Pinpoint the cell where the given text exists, returning its (X, Y) midpoint coordinate. 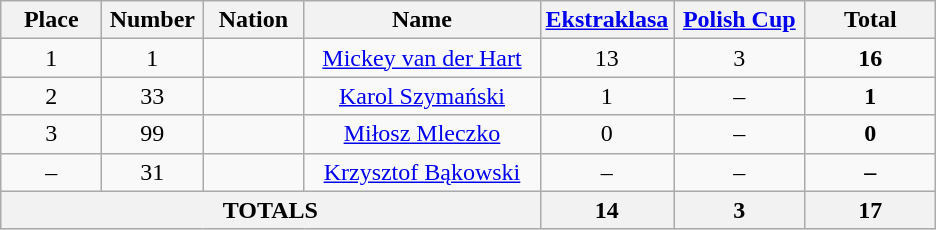
Name (422, 20)
Number (152, 20)
14 (607, 210)
Mickey van der Hart (422, 58)
Krzysztof Bąkowski (422, 172)
Nation (254, 20)
Ekstraklasa (607, 20)
Polish Cup (740, 20)
17 (870, 210)
2 (52, 96)
Karol Szymański (422, 96)
31 (152, 172)
33 (152, 96)
16 (870, 58)
Miłosz Mleczko (422, 134)
Total (870, 20)
13 (607, 58)
99 (152, 134)
TOTALS (270, 210)
Place (52, 20)
